Locate the cell with the specified text and output its [x, y] center coordinate. 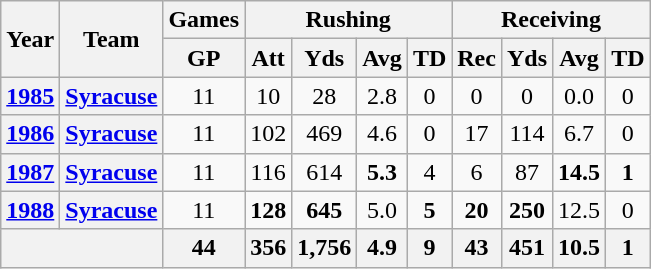
116 [268, 172]
6 [477, 172]
1988 [30, 210]
17 [477, 134]
43 [477, 248]
451 [526, 248]
9 [429, 248]
Rec [477, 58]
2.8 [382, 96]
14.5 [580, 172]
Att [268, 58]
469 [324, 134]
5.0 [382, 210]
10 [268, 96]
Team [112, 39]
4.6 [382, 134]
Games [204, 20]
114 [526, 134]
20 [477, 210]
1986 [30, 134]
1,756 [324, 248]
356 [268, 248]
Year [30, 39]
4 [429, 172]
28 [324, 96]
614 [324, 172]
1985 [30, 96]
Receiving [551, 20]
44 [204, 248]
1987 [30, 172]
250 [526, 210]
5 [429, 210]
645 [324, 210]
Rushing [348, 20]
0.0 [580, 96]
GP [204, 58]
102 [268, 134]
6.7 [580, 134]
87 [526, 172]
5.3 [382, 172]
4.9 [382, 248]
10.5 [580, 248]
12.5 [580, 210]
128 [268, 210]
